Search for the cell housing the specified text and yield its [x, y] center coordinate. 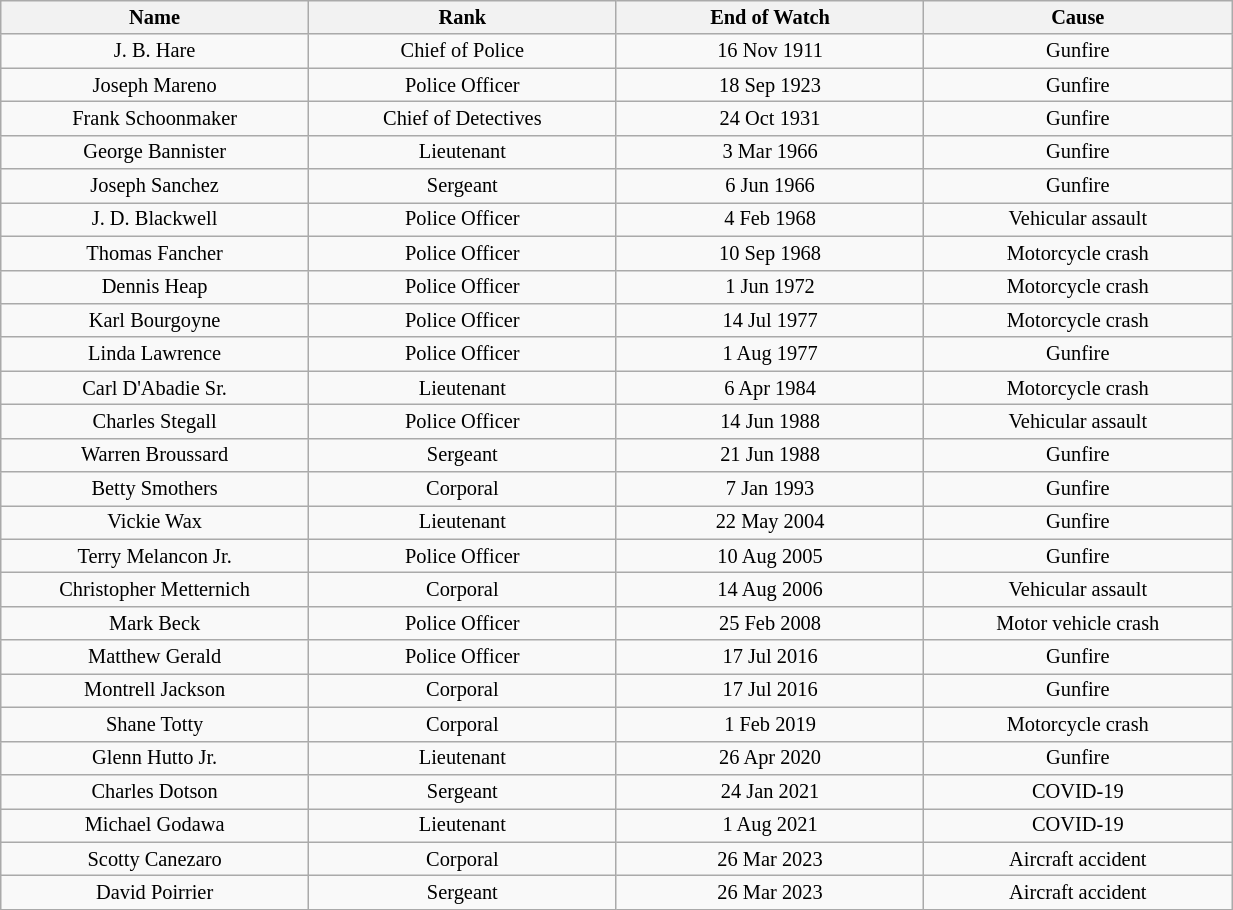
Joseph Sanchez [155, 186]
Thomas Fancher [155, 253]
24 Jan 2021 [770, 791]
Frank Schoonmaker [155, 118]
1 Aug 2021 [770, 825]
Carl D'Abadie Sr. [155, 388]
14 Aug 2006 [770, 589]
J. B. Hare [155, 51]
Montrell Jackson [155, 690]
25 Feb 2008 [770, 623]
Terry Melancon Jr. [155, 556]
Karl Bourgoyne [155, 320]
Joseph Mareno [155, 85]
21 Jun 1988 [770, 455]
George Bannister [155, 152]
Chief of Police [462, 51]
Christopher Metternich [155, 589]
Glenn Hutto Jr. [155, 758]
14 Jul 1977 [770, 320]
Shane Totty [155, 724]
1 Feb 2019 [770, 724]
6 Jun 1966 [770, 186]
16 Nov 1911 [770, 51]
3 Mar 1966 [770, 152]
24 Oct 1931 [770, 118]
Name [155, 17]
Motor vehicle crash [1078, 623]
Charles Dotson [155, 791]
Michael Godawa [155, 825]
10 Aug 2005 [770, 556]
Linda Lawrence [155, 354]
10 Sep 1968 [770, 253]
Mark Beck [155, 623]
Dennis Heap [155, 287]
J. D. Blackwell [155, 219]
18 Sep 1923 [770, 85]
22 May 2004 [770, 522]
Scotty Canezaro [155, 859]
7 Jan 1993 [770, 489]
Betty Smothers [155, 489]
Charles Stegall [155, 421]
Chief of Detectives [462, 118]
Vickie Wax [155, 522]
Rank [462, 17]
26 Apr 2020 [770, 758]
1 Jun 1972 [770, 287]
4 Feb 1968 [770, 219]
Cause [1078, 17]
David Poirrier [155, 892]
1 Aug 1977 [770, 354]
6 Apr 1984 [770, 388]
14 Jun 1988 [770, 421]
Warren Broussard [155, 455]
End of Watch [770, 17]
Matthew Gerald [155, 657]
